Detect which cell encompasses the target text, then output its [X, Y] center coordinate. 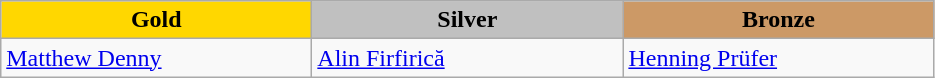
Alin Firfirică [468, 58]
Henning Prüfer [778, 58]
Matthew Denny [156, 58]
Bronze [778, 20]
Gold [156, 20]
Silver [468, 20]
